Extract the (x, y) coordinate from the center of the cell holding the provided text.  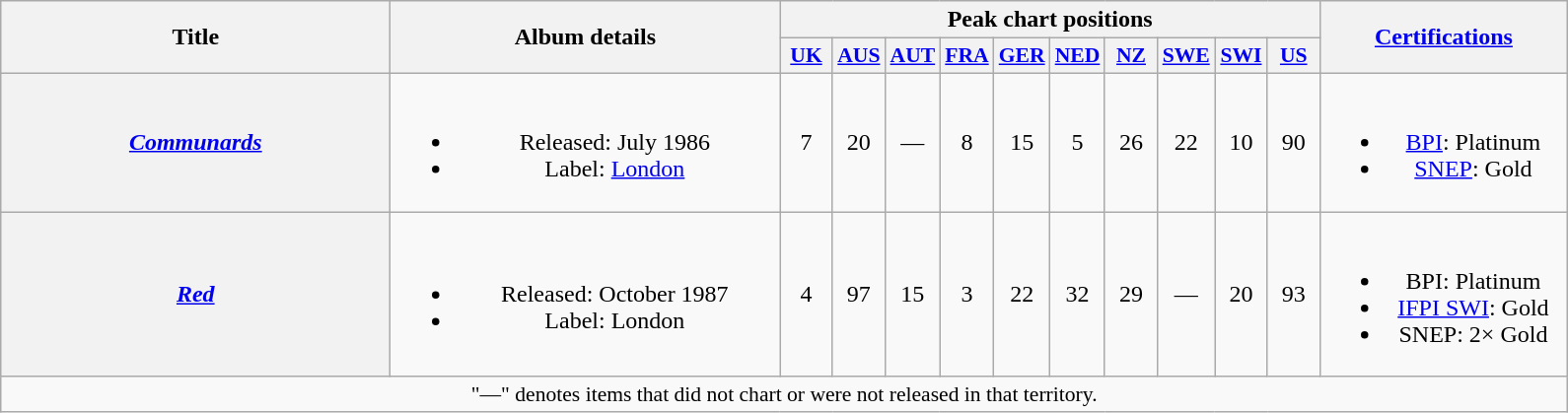
5 (1078, 142)
4 (807, 294)
UK (807, 56)
GER (1022, 56)
Released: July 1986Label: London (586, 142)
97 (858, 294)
Peak chart positions (1050, 20)
NZ (1130, 56)
FRA (966, 56)
Certifications (1444, 37)
32 (1078, 294)
Title (195, 37)
AUT (913, 56)
Album details (586, 37)
8 (966, 142)
SWE (1186, 56)
Red (195, 294)
3 (966, 294)
29 (1130, 294)
US (1294, 56)
Released: October 1987Label: London (586, 294)
93 (1294, 294)
Communards (195, 142)
"—" denotes items that did not chart or were not released in that territory. (785, 394)
10 (1241, 142)
7 (807, 142)
NED (1078, 56)
BPI: PlatinumIFPI SWI: GoldSNEP: 2× Gold (1444, 294)
AUS (858, 56)
90 (1294, 142)
26 (1130, 142)
SWI (1241, 56)
BPI: PlatinumSNEP: Gold (1444, 142)
